Find where the given text appears and provide that cell's center as [x, y] coordinate. 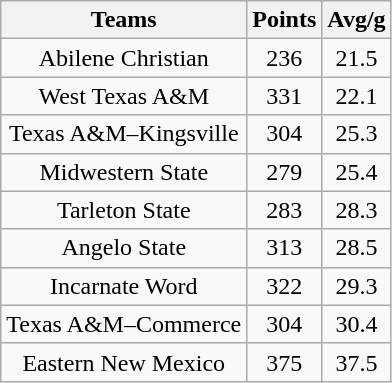
25.4 [356, 172]
Teams [124, 20]
Avg/g [356, 20]
Angelo State [124, 248]
375 [284, 362]
Points [284, 20]
Incarnate Word [124, 286]
Texas A&M–Kingsville [124, 134]
331 [284, 96]
25.3 [356, 134]
236 [284, 58]
Tarleton State [124, 210]
28.5 [356, 248]
28.3 [356, 210]
322 [284, 286]
283 [284, 210]
313 [284, 248]
West Texas A&M [124, 96]
21.5 [356, 58]
37.5 [356, 362]
Texas A&M–Commerce [124, 324]
22.1 [356, 96]
Midwestern State [124, 172]
29.3 [356, 286]
30.4 [356, 324]
279 [284, 172]
Abilene Christian [124, 58]
Eastern New Mexico [124, 362]
